Determine the (X, Y) coordinate at the center of the cell enclosing the given text.  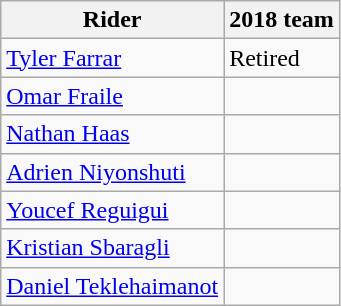
Youcef Reguigui (112, 210)
Daniel Teklehaimanot (112, 286)
Rider (112, 20)
Omar Fraile (112, 96)
Tyler Farrar (112, 58)
Adrien Niyonshuti (112, 172)
2018 team (282, 20)
Nathan Haas (112, 134)
Kristian Sbaragli (112, 248)
Retired (282, 58)
